Search for the cell housing the specified text and yield its [x, y] center coordinate. 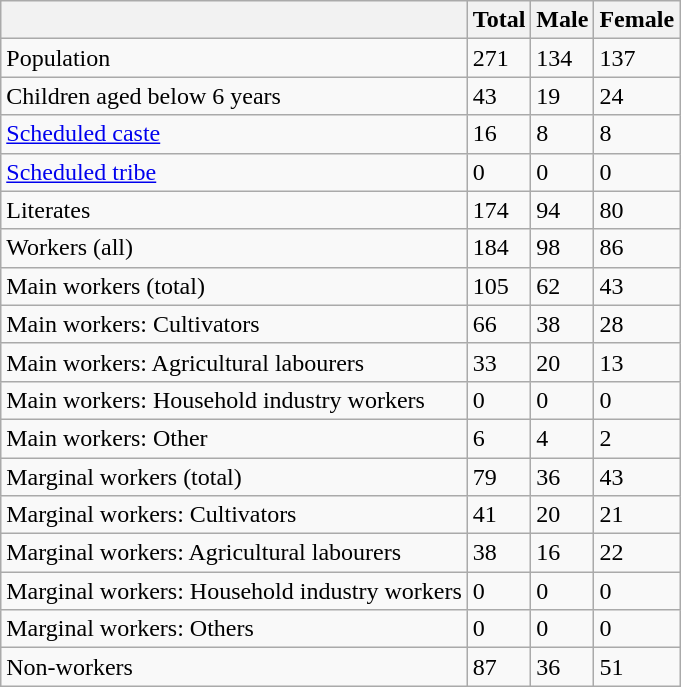
2 [637, 438]
Children aged below 6 years [234, 96]
Total [499, 20]
Marginal workers: Agricultural labourers [234, 553]
87 [499, 667]
Main workers: Household industry workers [234, 400]
Marginal workers (total) [234, 477]
Marginal workers: Cultivators [234, 515]
Marginal workers: Others [234, 629]
105 [499, 286]
Main workers: Agricultural labourers [234, 362]
Main workers: Other [234, 438]
4 [562, 438]
41 [499, 515]
28 [637, 324]
21 [637, 515]
Main workers: Cultivators [234, 324]
Non-workers [234, 667]
66 [499, 324]
Literates [234, 210]
Female [637, 20]
51 [637, 667]
6 [499, 438]
94 [562, 210]
62 [562, 286]
Male [562, 20]
22 [637, 553]
Main workers (total) [234, 286]
174 [499, 210]
Workers (all) [234, 248]
19 [562, 96]
Scheduled caste [234, 134]
Population [234, 58]
98 [562, 248]
Scheduled tribe [234, 172]
184 [499, 248]
13 [637, 362]
24 [637, 96]
79 [499, 477]
80 [637, 210]
33 [499, 362]
137 [637, 58]
Marginal workers: Household industry workers [234, 591]
134 [562, 58]
271 [499, 58]
86 [637, 248]
